Detect which cell encompasses the target text, then output its [X, Y] center coordinate. 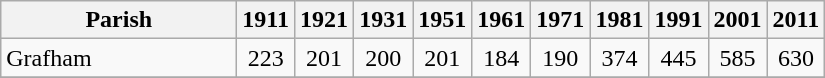
630 [796, 58]
184 [502, 58]
Grafham [119, 58]
2001 [738, 20]
1931 [384, 20]
1961 [502, 20]
1971 [560, 20]
1981 [620, 20]
2011 [796, 20]
1921 [324, 20]
200 [384, 58]
1951 [442, 20]
1911 [266, 20]
374 [620, 58]
1991 [678, 20]
585 [738, 58]
190 [560, 58]
445 [678, 58]
223 [266, 58]
Parish [119, 20]
